Capture the cell that displays the provided text and extract its [x, y] central coordinate. 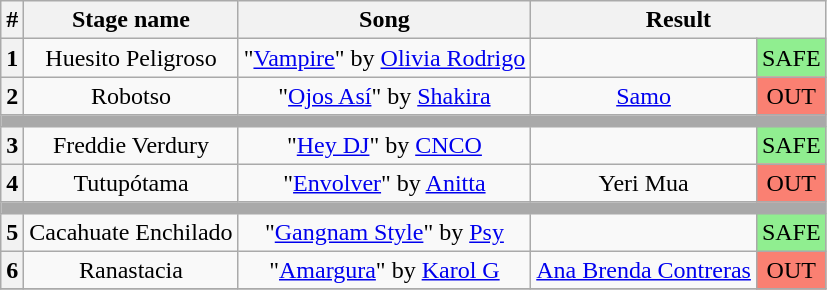
"Gangnam Style" by Psy [384, 232]
Ana Brenda Contreras [644, 270]
"Hey DJ" by CNCO [384, 145]
3 [12, 145]
6 [12, 270]
4 [12, 183]
Samo [644, 96]
1 [12, 58]
"Vampire" by Olivia Rodrigo [384, 58]
Stage name [131, 20]
"Ojos Así" by Shakira [384, 96]
Robotso [131, 96]
Result [678, 20]
5 [12, 232]
Yeri Mua [644, 183]
Song [384, 20]
Ranastacia [131, 270]
"Envolver" by Anitta [384, 183]
2 [12, 96]
Huesito Peligroso [131, 58]
# [12, 20]
Cacahuate Enchilado [131, 232]
"Amargura" by Karol G [384, 270]
Tutupótama [131, 183]
Freddie Verdury [131, 145]
